Search for the cell housing the specified text and yield its [X, Y] center coordinate. 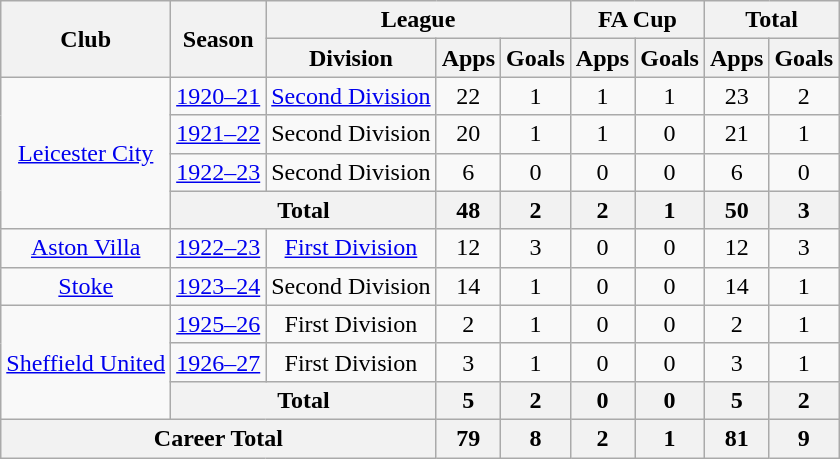
9 [804, 438]
League [418, 20]
Stoke [86, 286]
1926–27 [218, 362]
48 [468, 210]
Sheffield United [86, 362]
FA Cup [637, 20]
Leicester City [86, 153]
1920–21 [218, 96]
Club [86, 39]
1923–24 [218, 286]
21 [736, 134]
1925–26 [218, 324]
81 [736, 438]
23 [736, 96]
1921–22 [218, 134]
22 [468, 96]
Season [218, 39]
8 [536, 438]
Aston Villa [86, 248]
50 [736, 210]
79 [468, 438]
20 [468, 134]
Division [351, 58]
Career Total [218, 438]
